Locate the cell with the specified text and output its (X, Y) center coordinate. 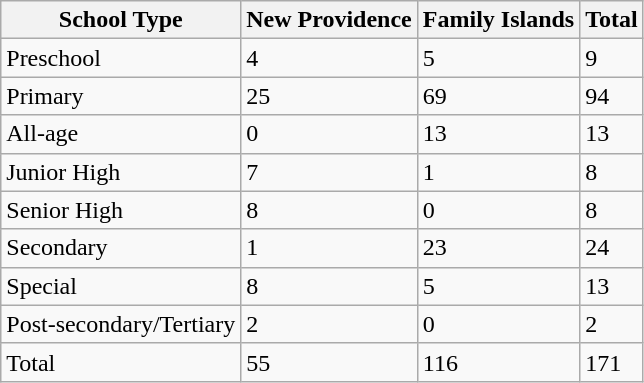
25 (330, 96)
New Providence (330, 20)
Family Islands (498, 20)
Post-secondary/Tertiary (121, 324)
94 (612, 96)
Secondary (121, 248)
Special (121, 286)
9 (612, 58)
Senior High (121, 210)
School Type (121, 20)
69 (498, 96)
24 (612, 248)
116 (498, 362)
55 (330, 362)
4 (330, 58)
Junior High (121, 172)
23 (498, 248)
171 (612, 362)
Preschool (121, 58)
All-age (121, 134)
7 (330, 172)
Primary (121, 96)
